Detect which cell encompasses the target text, then output its [X, Y] center coordinate. 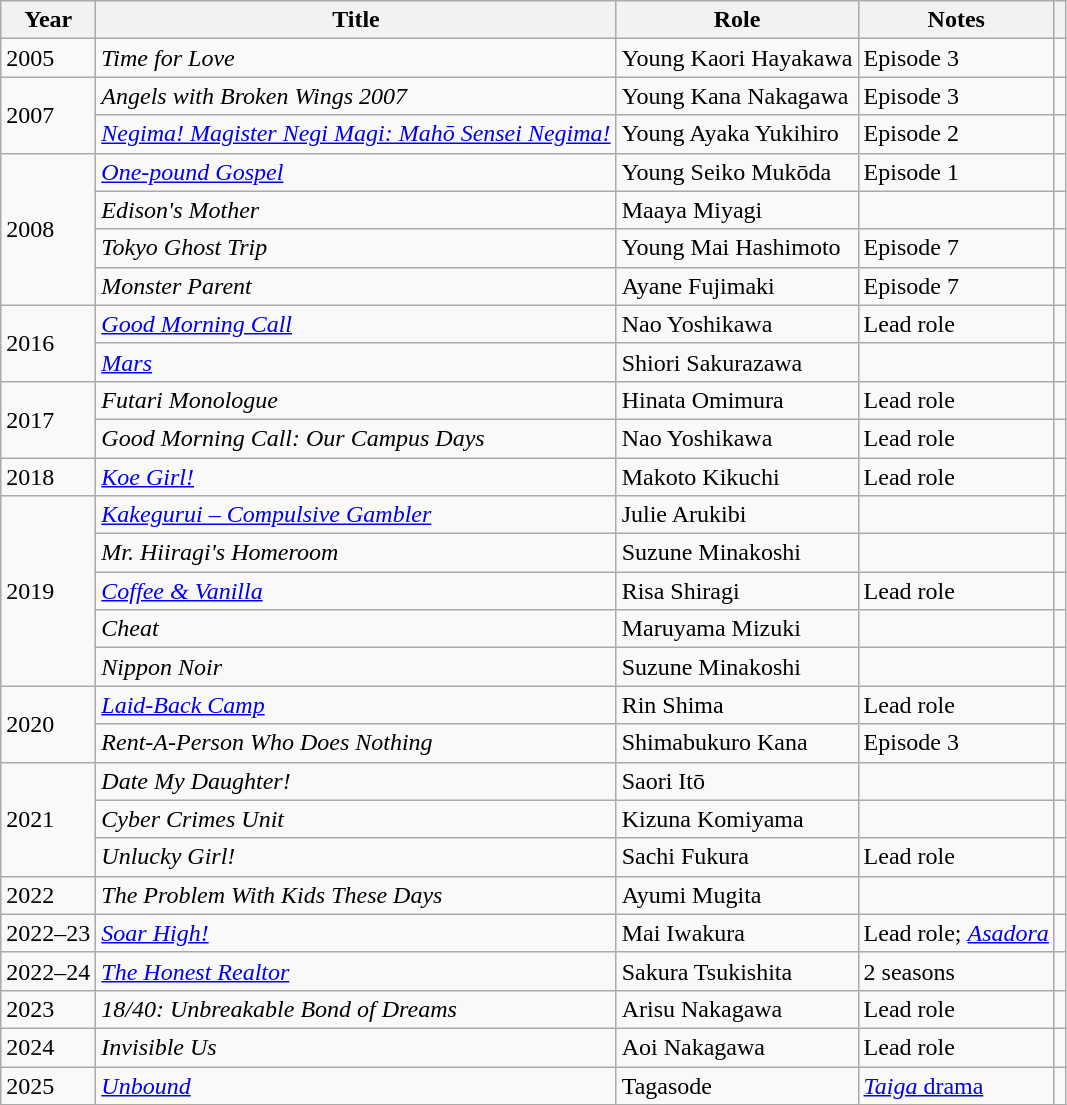
Saori Itō [737, 781]
Good Morning Call: Our Campus Days [356, 438]
18/40: Unbreakable Bond of Dreams [356, 1009]
Mai Iwakura [737, 933]
Lead role; Asadora [956, 933]
Hinata Omimura [737, 400]
2007 [48, 115]
2022–24 [48, 971]
Role [737, 20]
Futari Monologue [356, 400]
2022–23 [48, 933]
Good Morning Call [356, 324]
Laid-Back Camp [356, 705]
Date My Daughter! [356, 781]
Mr. Hiiragi's Homeroom [356, 553]
Rent-A-Person Who Does Nothing [356, 743]
Tokyo Ghost Trip [356, 248]
Cyber Crimes Unit [356, 819]
Taiga drama [956, 1085]
One-pound Gospel [356, 172]
Notes [956, 20]
Coffee & Vanilla [356, 591]
Young Seiko Mukōda [737, 172]
Edison's Mother [356, 210]
2023 [48, 1009]
2025 [48, 1085]
2019 [48, 591]
Mars [356, 362]
Risa Shiragi [737, 591]
2005 [48, 58]
The Honest Realtor [356, 971]
Ayumi Mugita [737, 895]
Unlucky Girl! [356, 857]
2018 [48, 477]
Cheat [356, 629]
Shiori Sakurazawa [737, 362]
2016 [48, 343]
2022 [48, 895]
Rin Shima [737, 705]
Kizuna Komiyama [737, 819]
Year [48, 20]
Young Mai Hashimoto [737, 248]
Negima! Magister Negi Magi: Mahō Sensei Negima! [356, 134]
Kakegurui – Compulsive Gambler [356, 515]
Maaya Miyagi [737, 210]
Sakura Tsukishita [737, 971]
Arisu Nakagawa [737, 1009]
Maruyama Mizuki [737, 629]
2020 [48, 724]
Nippon Noir [356, 667]
Tagasode [737, 1085]
Episode 2 [956, 134]
Young Kaori Hayakawa [737, 58]
Monster Parent [356, 286]
2021 [48, 819]
2024 [48, 1047]
Koe Girl! [356, 477]
Young Ayaka Yukihiro [737, 134]
The Problem With Kids These Days [356, 895]
Time for Love [356, 58]
Julie Arukibi [737, 515]
Angels with Broken Wings 2007 [356, 96]
Episode 1 [956, 172]
2017 [48, 419]
Title [356, 20]
Makoto Kikuchi [737, 477]
Ayane Fujimaki [737, 286]
Soar High! [356, 933]
2 seasons [956, 971]
Unbound [356, 1085]
Aoi Nakagawa [737, 1047]
Shimabukuro Kana [737, 743]
Young Kana Nakagawa [737, 96]
Sachi Fukura [737, 857]
2008 [48, 229]
Invisible Us [356, 1047]
